Return [X, Y] of the center of cell containing provided text 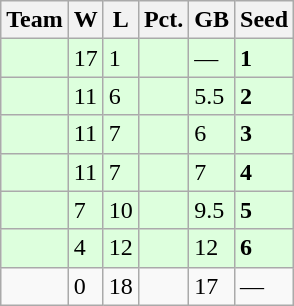
L [120, 20]
9.5 [212, 210]
Seed [264, 20]
0 [86, 286]
GB [212, 20]
Team [35, 20]
Pct. [163, 20]
3 [264, 134]
W [86, 20]
5.5 [212, 96]
10 [120, 210]
2 [264, 96]
18 [120, 286]
5 [264, 210]
